Scan for the cell matching the given text and deliver its [X, Y] coordinate at center. 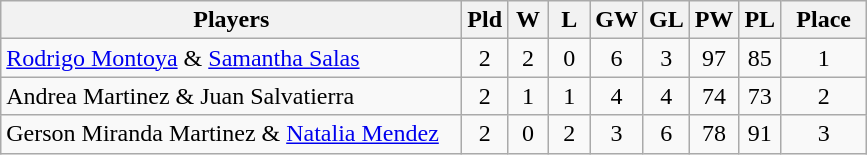
73 [760, 96]
Players [232, 20]
97 [714, 58]
Gerson Miranda Martinez & Natalia Mendez [232, 134]
PL [760, 20]
78 [714, 134]
Place [824, 20]
85 [760, 58]
W [528, 20]
L [570, 20]
Pld [485, 20]
GW [617, 20]
91 [760, 134]
Rodrigo Montoya & Samantha Salas [232, 58]
74 [714, 96]
PW [714, 20]
Andrea Martinez & Juan Salvatierra [232, 96]
GL [666, 20]
